Find where the given text appears and provide that cell's center as [X, Y] coordinate. 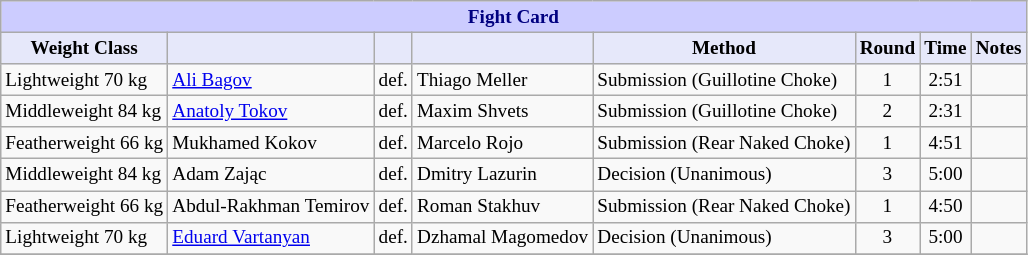
Maxim Shvets [502, 111]
Anatoly Tokov [271, 111]
Mukhamed Kokov [271, 143]
Abdul-Rakhman Temirov [271, 206]
Round [888, 48]
4:50 [946, 206]
Time [946, 48]
Method [724, 48]
2:31 [946, 111]
Dmitry Lazurin [502, 175]
Dzhamal Magomedov [502, 238]
Adam Zając [271, 175]
Thiago Meller [502, 80]
Marcelo Rojo [502, 143]
Notes [998, 48]
2:51 [946, 80]
Weight Class [84, 48]
Eduard Vartanyan [271, 238]
2 [888, 111]
4:51 [946, 143]
Fight Card [514, 17]
Roman Stakhuv [502, 206]
Ali Bagov [271, 80]
